Determine the [X, Y] coordinate at the center of the cell enclosing the given text.  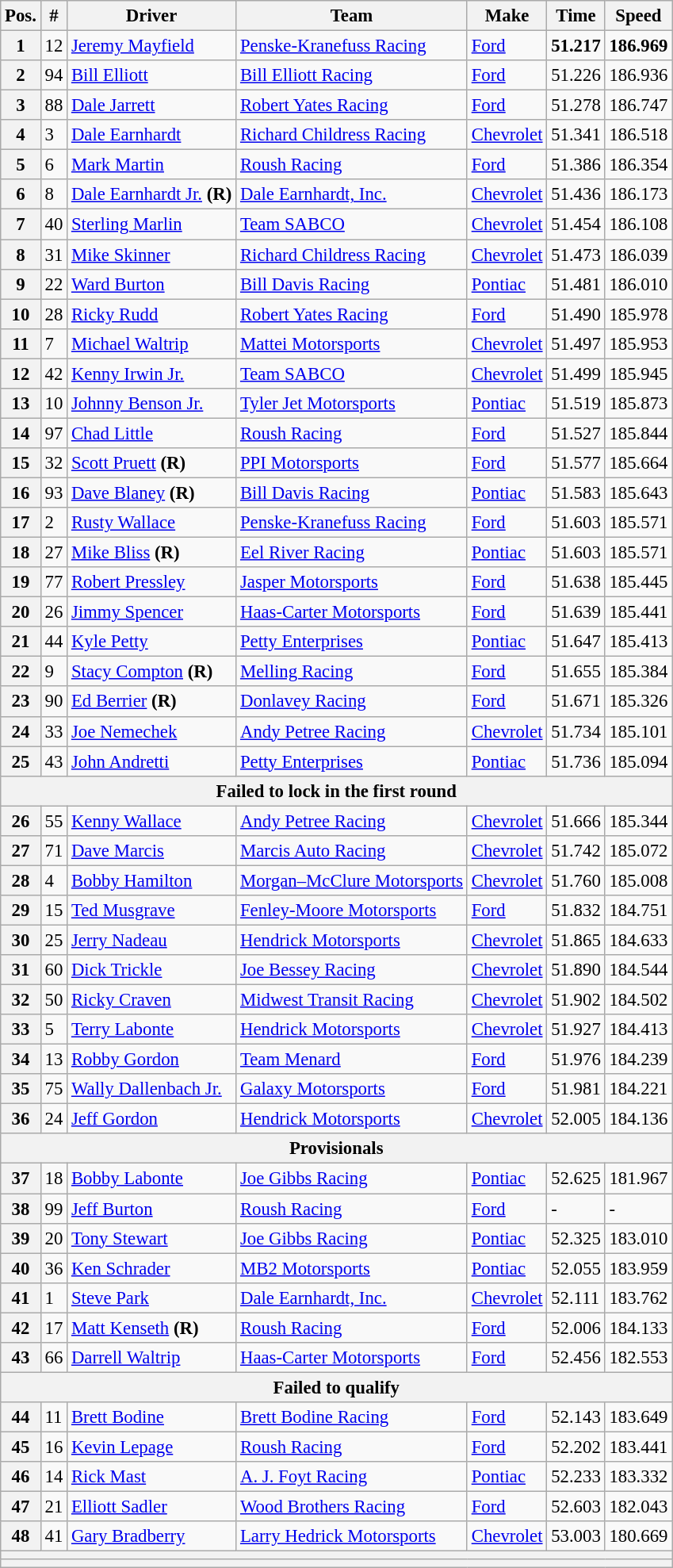
Fenley-Moore Motorsports [352, 911]
Melling Racing [352, 672]
Robert Pressley [152, 582]
94 [54, 75]
51.639 [575, 612]
186.173 [639, 194]
A. J. Foyt Racing [352, 1477]
186.108 [639, 224]
Driver [152, 16]
51.217 [575, 46]
Darrell Waltrip [152, 1358]
55 [54, 821]
93 [54, 493]
77 [54, 582]
183.010 [639, 1238]
Kyle Petty [152, 642]
51.832 [575, 911]
Dave Blaney (R) [152, 493]
Rusty Wallace [152, 523]
186.969 [639, 46]
181.967 [639, 1179]
50 [54, 1000]
51.736 [575, 761]
185.643 [639, 493]
183.649 [639, 1417]
51.760 [575, 880]
184.413 [639, 1029]
185.413 [639, 642]
Dale Jarrett [152, 105]
Make [507, 16]
66 [54, 1358]
185.445 [639, 582]
183.762 [639, 1298]
PPI Motorsports [352, 463]
184.502 [639, 1000]
Bill Elliott [152, 75]
Jeff Burton [152, 1209]
Wally Dallenbach Jr. [152, 1089]
52.006 [575, 1328]
183.332 [639, 1477]
183.441 [639, 1447]
52.625 [575, 1179]
51.278 [575, 105]
51.647 [575, 642]
185.072 [639, 851]
Chad Little [152, 433]
Tony Stewart [152, 1238]
Bill Elliott Racing [352, 75]
184.221 [639, 1089]
29 [21, 911]
88 [54, 105]
Rick Mast [152, 1477]
Team Menard [352, 1060]
186.747 [639, 105]
Joe Bessey Racing [352, 970]
184.544 [639, 970]
186.518 [639, 135]
19 [21, 582]
39 [21, 1238]
51.497 [575, 343]
97 [54, 433]
Jeremy Mayfield [152, 46]
185.384 [639, 672]
51.454 [575, 224]
51.890 [575, 970]
51.865 [575, 940]
30 [21, 940]
184.239 [639, 1060]
Robby Gordon [152, 1060]
51.583 [575, 493]
51.577 [575, 463]
Failed to qualify [336, 1387]
183.959 [639, 1268]
51.671 [575, 702]
Midwest Transit Racing [352, 1000]
34 [21, 1060]
51.341 [575, 135]
52.233 [575, 1477]
51.666 [575, 821]
185.945 [639, 374]
Dale Earnhardt Jr. (R) [152, 194]
52.111 [575, 1298]
180.669 [639, 1536]
Ed Berrier (R) [152, 702]
185.978 [639, 314]
John Andretti [152, 761]
53.003 [575, 1536]
Matt Kenseth (R) [152, 1328]
99 [54, 1209]
Eel River Racing [352, 553]
51.481 [575, 284]
Scott Pruett (R) [152, 463]
60 [54, 970]
Mike Skinner [152, 255]
23 [21, 702]
51.436 [575, 194]
51.226 [575, 75]
51.473 [575, 255]
Brett Bodine Racing [352, 1417]
Sterling Marlin [152, 224]
Dave Marcis [152, 851]
Terry Labonte [152, 1029]
# [54, 16]
Tyler Jet Motorsports [352, 404]
Wood Brothers Racing [352, 1507]
185.008 [639, 880]
52.325 [575, 1238]
184.133 [639, 1328]
Ricky Rudd [152, 314]
Dick Trickle [152, 970]
51.981 [575, 1089]
46 [21, 1477]
51.902 [575, 1000]
Jeff Gordon [152, 1119]
Morgan–McClure Motorsports [352, 880]
185.101 [639, 731]
Ricky Craven [152, 1000]
47 [21, 1507]
Gary Bradberry [152, 1536]
186.010 [639, 284]
51.655 [575, 672]
Mattei Motorsports [352, 343]
90 [54, 702]
Kenny Irwin Jr. [152, 374]
Steve Park [152, 1298]
Galaxy Motorsports [352, 1089]
Stacy Compton (R) [152, 672]
52.005 [575, 1119]
52.202 [575, 1447]
Provisionals [336, 1149]
186.936 [639, 75]
51.927 [575, 1029]
52.603 [575, 1507]
Marcis Auto Racing [352, 851]
185.094 [639, 761]
52.055 [575, 1268]
45 [21, 1447]
185.326 [639, 702]
Bobby Labonte [152, 1179]
51.976 [575, 1060]
Johnny Benson Jr. [152, 404]
51.742 [575, 851]
185.441 [639, 612]
Jerry Nadeau [152, 940]
51.734 [575, 731]
38 [21, 1209]
Kenny Wallace [152, 821]
51.386 [575, 165]
Pos. [21, 16]
75 [54, 1089]
Jimmy Spencer [152, 612]
52.456 [575, 1358]
51.499 [575, 374]
185.844 [639, 433]
Larry Hedrick Motorsports [352, 1536]
182.553 [639, 1358]
Failed to lock in the first round [336, 791]
184.136 [639, 1119]
52.143 [575, 1417]
Bobby Hamilton [152, 880]
Mike Bliss (R) [152, 553]
51.527 [575, 433]
MB2 Motorsports [352, 1268]
51.519 [575, 404]
Brett Bodine [152, 1417]
Michael Waltrip [152, 343]
184.751 [639, 911]
184.633 [639, 940]
186.354 [639, 165]
182.043 [639, 1507]
37 [21, 1179]
Donlavey Racing [352, 702]
Mark Martin [152, 165]
35 [21, 1089]
71 [54, 851]
48 [21, 1536]
Ken Schrader [152, 1268]
Jasper Motorsports [352, 582]
Elliott Sadler [152, 1507]
Speed [639, 16]
Kevin Lepage [152, 1447]
185.344 [639, 821]
186.039 [639, 255]
Team [352, 16]
51.490 [575, 314]
185.873 [639, 404]
Ward Burton [152, 284]
51.638 [575, 582]
Joe Nemechek [152, 731]
185.664 [639, 463]
Time [575, 16]
Ted Musgrave [152, 911]
Dale Earnhardt [152, 135]
185.953 [639, 343]
